Identify which cell holds the provided text, then report its (x, y) central coordinate. 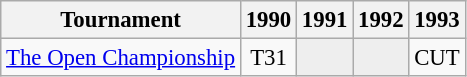
1991 (325, 20)
CUT (437, 58)
1990 (268, 20)
T31 (268, 58)
1993 (437, 20)
1992 (381, 20)
Tournament (121, 20)
The Open Championship (121, 58)
